Find where the given text appears and provide that cell's center as (x, y) coordinate. 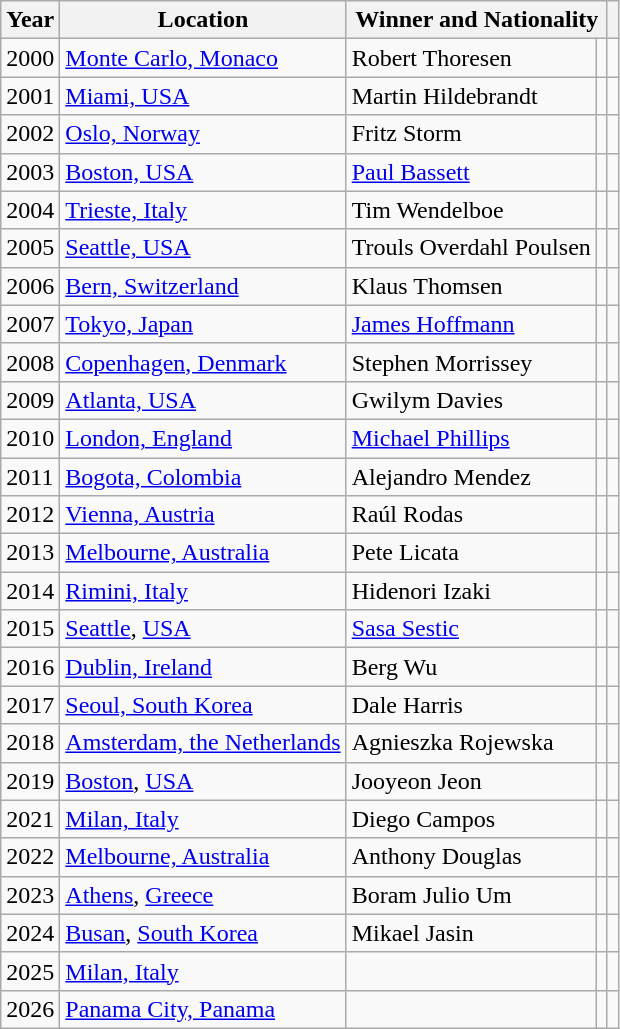
2019 (30, 781)
Alejandro Mendez (471, 477)
Vienna, Austria (203, 515)
James Hoffmann (471, 324)
Panama City, Panama (203, 1009)
Mikael Jasin (471, 933)
Fritz Storm (471, 134)
2004 (30, 210)
Busan, South Korea (203, 933)
Hidenori Izaki (471, 591)
Anthony Douglas (471, 857)
Jooyeon Jeon (471, 781)
2009 (30, 400)
Atlanta, USA (203, 400)
Dale Harris (471, 705)
2014 (30, 591)
2012 (30, 515)
London, England (203, 438)
Gwilym Davies (471, 400)
2010 (30, 438)
Trouls Overdahl Poulsen (471, 248)
2026 (30, 1009)
Klaus Thomsen (471, 286)
Tim Wendelboe (471, 210)
2008 (30, 362)
Trieste, Italy (203, 210)
2018 (30, 743)
Pete Licata (471, 553)
Miami, USA (203, 96)
Berg Wu (471, 667)
2003 (30, 172)
2011 (30, 477)
2006 (30, 286)
Seoul, South Korea (203, 705)
Bogota, Colombia (203, 477)
Martin Hildebrandt (471, 96)
2005 (30, 248)
Michael Phillips (471, 438)
Diego Campos (471, 819)
Year (30, 20)
2017 (30, 705)
Bern, Switzerland (203, 286)
Stephen Morrissey (471, 362)
2007 (30, 324)
2021 (30, 819)
Dublin, Ireland (203, 667)
2024 (30, 933)
2015 (30, 629)
Robert Thoresen (471, 58)
2022 (30, 857)
Paul Bassett (471, 172)
2013 (30, 553)
2016 (30, 667)
2023 (30, 895)
Rimini, Italy (203, 591)
Winner and Nationality (476, 20)
Monte Carlo, Monaco (203, 58)
2000 (30, 58)
Location (203, 20)
Tokyo, Japan (203, 324)
2001 (30, 96)
Oslo, Norway (203, 134)
Sasa Sestic (471, 629)
Raúl Rodas (471, 515)
Copenhagen, Denmark (203, 362)
Athens, Greece (203, 895)
2025 (30, 971)
Agnieszka Rojewska (471, 743)
Amsterdam, the Netherlands (203, 743)
2002 (30, 134)
Boram Julio Um (471, 895)
